Return [x, y] of the center of cell containing provided text 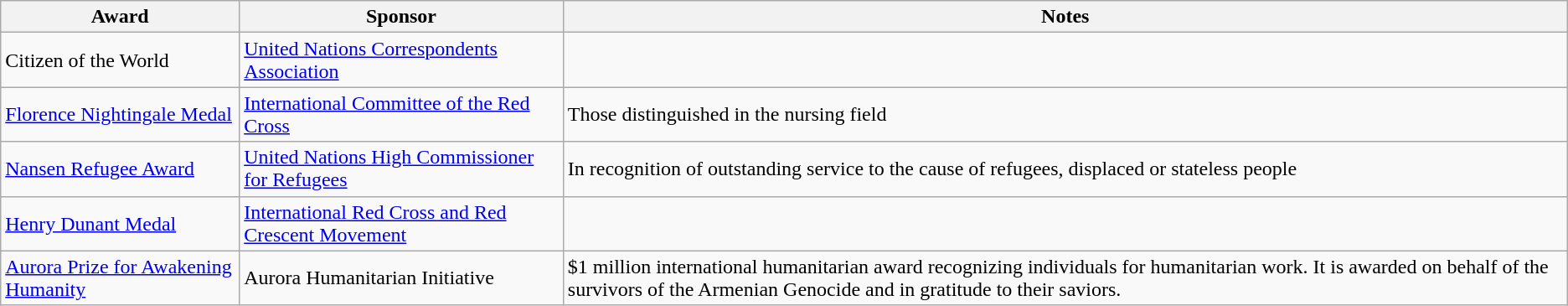
United Nations Correspondents Association [402, 60]
Citizen of the World [121, 60]
United Nations High Commissioner for Refugees [402, 169]
Nansen Refugee Award [121, 169]
Award [121, 17]
In recognition of outstanding service to the cause of refugees, displaced or stateless people [1065, 169]
Florence Nightingale Medal [121, 114]
Sponsor [402, 17]
Notes [1065, 17]
International Red Cross and Red Crescent Movement [402, 223]
Aurora Humanitarian Initiative [402, 278]
International Committee of the Red Cross [402, 114]
Henry Dunant Medal [121, 223]
Aurora Prize for Awakening Humanity [121, 278]
Those distinguished in the nursing field [1065, 114]
